Output the [x, y] coordinate of the center of the cell containing the given text.  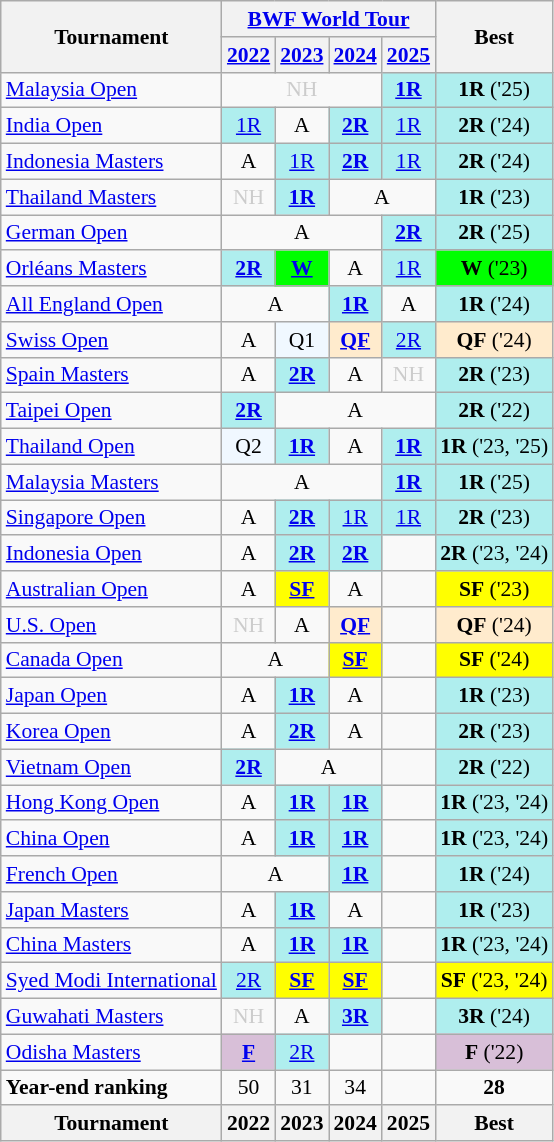
3R ('24) [494, 1017]
Indonesia Masters [112, 162]
Thailand Open [112, 447]
Japan Masters [112, 910]
China Masters [112, 945]
Malaysia Masters [112, 482]
Q1 [302, 340]
28 [494, 1088]
China Open [112, 839]
Year-end ranking [112, 1088]
SF ('23, '24) [494, 981]
2R ('25) [494, 233]
Canada Open [112, 660]
Thailand Masters [112, 197]
Japan Open [112, 696]
India Open [112, 126]
Australian Open [112, 589]
French Open [112, 874]
German Open [112, 233]
All England Open [112, 304]
Swiss Open [112, 340]
Q2 [248, 447]
2R ('23, '24) [494, 554]
F ('22) [494, 1052]
Guwahati Masters [112, 1017]
BWF World Tour [328, 19]
W ('23) [494, 269]
3R [354, 1017]
34 [354, 1088]
Indonesia Open [112, 554]
Singapore Open [112, 518]
SF ('24) [494, 660]
Korea Open [112, 732]
Orléans Masters [112, 269]
1R ('23, '25) [494, 447]
SF ('23) [494, 589]
Vietnam Open [112, 767]
F [248, 1052]
31 [302, 1088]
W [302, 269]
Syed Modi International [112, 981]
Hong Kong Open [112, 803]
Spain Masters [112, 375]
Odisha Masters [112, 1052]
Malaysia Open [112, 90]
50 [248, 1088]
Taipei Open [112, 411]
U.S. Open [112, 625]
